Extract the (x, y) coordinate from the center of the cell holding the provided text.  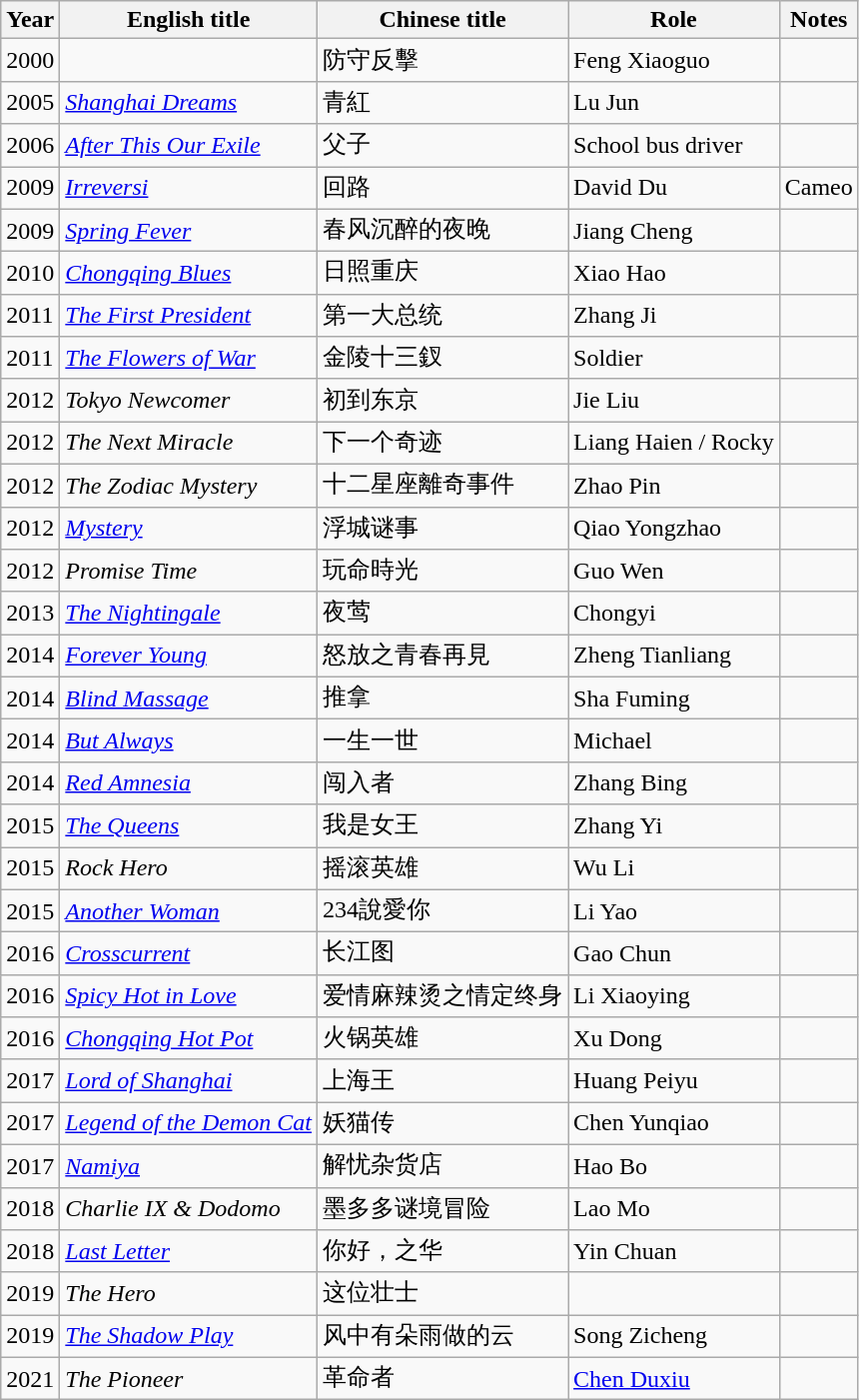
David Du (674, 188)
Soldier (674, 358)
Spicy Hot in Love (189, 995)
Chongqing Blues (189, 274)
The Nightingale (189, 614)
2006 (30, 146)
革命者 (443, 1379)
妖猫传 (443, 1123)
Cameo (819, 188)
你好，之华 (443, 1251)
Mystery (189, 528)
Charlie IX & Dodomo (189, 1209)
第一大总统 (443, 316)
The First President (189, 316)
玩命時光 (443, 572)
一生一世 (443, 741)
Xiao Hao (674, 274)
Huang Peiyu (674, 1081)
Role (674, 20)
风中有朵雨做的云 (443, 1337)
我是女王 (443, 825)
2010 (30, 274)
2013 (30, 614)
回路 (443, 188)
Zhao Pin (674, 486)
Gao Chun (674, 953)
Guo Wen (674, 572)
Michael (674, 741)
Chinese title (443, 20)
Lord of Shanghai (189, 1081)
摇滚英雄 (443, 869)
Li Yao (674, 911)
这位壮士 (443, 1293)
Sha Fuming (674, 698)
2021 (30, 1379)
青紅 (443, 102)
Irreversi (189, 188)
Blind Massage (189, 698)
Notes (819, 20)
The Shadow Play (189, 1337)
Chongyi (674, 614)
Li Xiaoying (674, 995)
Xu Dong (674, 1039)
Promise Time (189, 572)
Wu Li (674, 869)
English title (189, 20)
日照重庆 (443, 274)
Chongqing Hot Pot (189, 1039)
Zhang Ji (674, 316)
The Flowers of War (189, 358)
Yin Chuan (674, 1251)
The Pioneer (189, 1379)
The Queens (189, 825)
Liang Haien / Rocky (674, 444)
Year (30, 20)
Feng Xiaoguo (674, 60)
Chen Yunqiao (674, 1123)
Zhang Bing (674, 783)
Last Letter (189, 1251)
浮城谜事 (443, 528)
怒放之青春再見 (443, 656)
上海王 (443, 1081)
解忧杂货店 (443, 1165)
爱情麻辣烫之情定终身 (443, 995)
Legend of the Demon Cat (189, 1123)
Zheng Tianliang (674, 656)
Rock Hero (189, 869)
Red Amnesia (189, 783)
父子 (443, 146)
火锅英雄 (443, 1039)
Forever Young (189, 656)
闯入者 (443, 783)
初到东京 (443, 400)
School bus driver (674, 146)
Qiao Yongzhao (674, 528)
Zhang Yi (674, 825)
Another Woman (189, 911)
墨多多谜境冒险 (443, 1209)
Lu Jun (674, 102)
Jiang Cheng (674, 230)
夜莺 (443, 614)
Crosscurrent (189, 953)
Hao Bo (674, 1165)
Spring Fever (189, 230)
Shanghai Dreams (189, 102)
下一个奇迹 (443, 444)
The Hero (189, 1293)
Chen Duxiu (674, 1379)
Jie Liu (674, 400)
推拿 (443, 698)
Tokyo Newcomer (189, 400)
The Zodiac Mystery (189, 486)
Namiya (189, 1165)
2000 (30, 60)
Song Zicheng (674, 1337)
长江图 (443, 953)
The Next Miracle (189, 444)
春风沉醉的夜晚 (443, 230)
十二星座離奇事件 (443, 486)
金陵十三釵 (443, 358)
防守反擊 (443, 60)
234說愛你 (443, 911)
2005 (30, 102)
Lao Mo (674, 1209)
But Always (189, 741)
After This Our Exile (189, 146)
